Scan for the cell matching the given text and deliver its [x, y] coordinate at center. 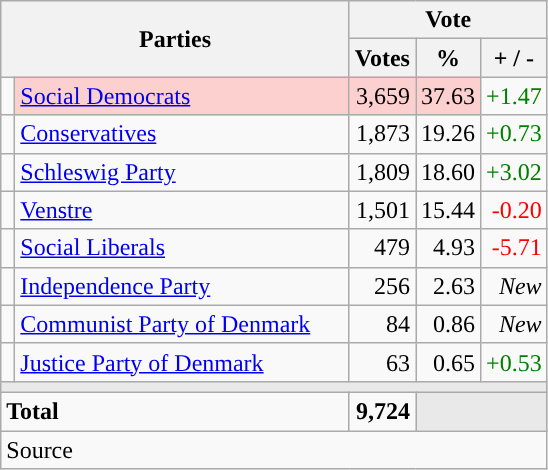
1,501 [382, 210]
15.44 [448, 210]
9,724 [382, 411]
Social Democrats [182, 96]
84 [382, 324]
-0.20 [514, 210]
+3.02 [514, 172]
479 [382, 248]
Parties [176, 39]
+0.73 [514, 134]
+0.53 [514, 362]
Source [274, 449]
37.63 [448, 96]
Total [176, 411]
+ / - [514, 58]
Schleswig Party [182, 172]
% [448, 58]
19.26 [448, 134]
4.93 [448, 248]
18.60 [448, 172]
Justice Party of Denmark [182, 362]
1,873 [382, 134]
2.63 [448, 286]
1,809 [382, 172]
Communist Party of Denmark [182, 324]
Conservatives [182, 134]
0.65 [448, 362]
Social Liberals [182, 248]
0.86 [448, 324]
63 [382, 362]
+1.47 [514, 96]
3,659 [382, 96]
Votes [382, 58]
Independence Party [182, 286]
-5.71 [514, 248]
256 [382, 286]
Venstre [182, 210]
Vote [448, 20]
